Return (x, y) of the center of cell containing provided text 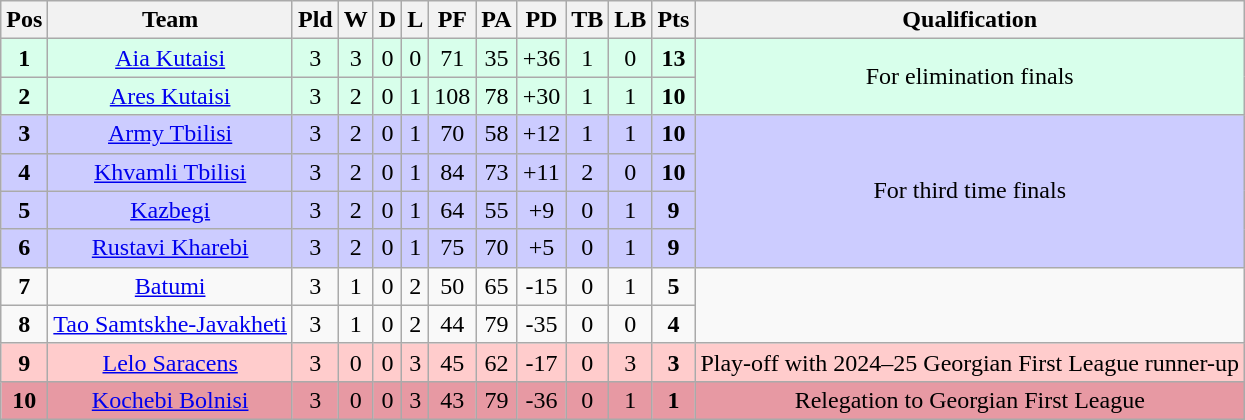
44 (452, 324)
L (416, 20)
Batumi (170, 286)
-36 (542, 400)
+12 (542, 134)
PA (496, 20)
Khvamli Tbilisi (170, 172)
Kazbegi (170, 210)
108 (452, 96)
Play-off with 2024–25 Georgian First League runner-up (970, 362)
D (387, 20)
43 (452, 400)
+30 (542, 96)
13 (674, 58)
Ares Kutaisi (170, 96)
50 (452, 286)
-35 (542, 324)
-15 (542, 286)
Rustavi Kharebi (170, 248)
84 (452, 172)
For third time finals (970, 191)
35 (496, 58)
Pts (674, 20)
-17 (542, 362)
+11 (542, 172)
PD (542, 20)
+36 (542, 58)
7 (24, 286)
73 (496, 172)
58 (496, 134)
For elimination finals (970, 77)
6 (24, 248)
71 (452, 58)
64 (452, 210)
Army Tbilisi (170, 134)
62 (496, 362)
PF (452, 20)
LB (630, 20)
Pld (315, 20)
55 (496, 210)
75 (452, 248)
Pos (24, 20)
Aia Kutaisi (170, 58)
W (356, 20)
TB (588, 20)
Lelo Saracens (170, 362)
78 (496, 96)
Team (170, 20)
Kochebi Bolnisi (170, 400)
45 (452, 362)
+5 (542, 248)
Tao Samtskhe-Javakheti (170, 324)
+9 (542, 210)
Relegation to Georgian First League (970, 400)
8 (24, 324)
65 (496, 286)
Qualification (970, 20)
